Extract the [x, y] coordinate from the center of the cell holding the provided text.  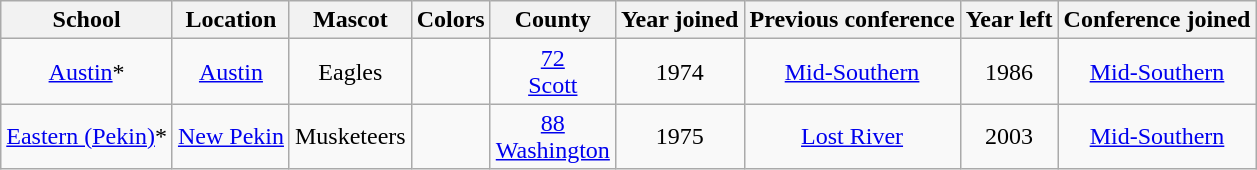
Colors [450, 20]
Conference joined [1157, 20]
Austin* [87, 72]
Location [230, 20]
New Pekin [230, 136]
1986 [1009, 72]
Year joined [680, 20]
Previous conference [852, 20]
2003 [1009, 136]
School [87, 20]
Eastern (Pekin)* [87, 136]
Austin [230, 72]
Year left [1009, 20]
Musketeers [350, 136]
County [552, 20]
1974 [680, 72]
88 Washington [552, 136]
72 Scott [552, 72]
Eagles [350, 72]
Mascot [350, 20]
1975 [680, 136]
Lost River [852, 136]
